Detect which cell encompasses the target text, then output its (X, Y) center coordinate. 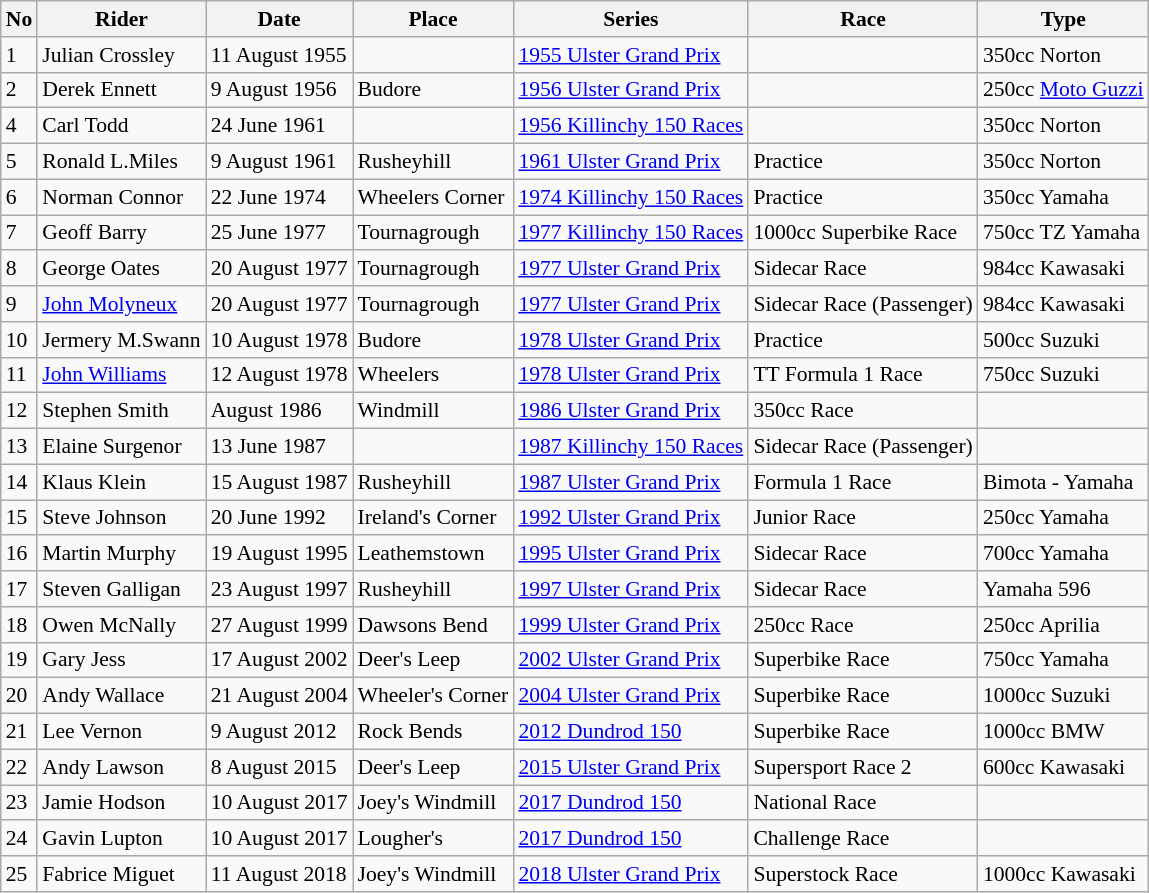
8 (20, 269)
Dawsons Bend (434, 625)
13 June 1987 (280, 447)
National Race (863, 803)
1956 Ulster Grand Prix (630, 90)
1986 Ulster Grand Prix (630, 411)
Rider (121, 19)
John Molyneux (121, 304)
Norman Connor (121, 197)
Leathemstown (434, 554)
1987 Ulster Grand Prix (630, 482)
Wheeler's Corner (434, 696)
John Williams (121, 375)
24 (20, 839)
Type (1064, 19)
Lougher's (434, 839)
27 August 1999 (280, 625)
Superstock Race (863, 874)
2 (20, 90)
Bimota - Yamaha (1064, 482)
1987 Killinchy 150 Races (630, 447)
Steve Johnson (121, 518)
Andy Wallace (121, 696)
12 August 1978 (280, 375)
10 (20, 340)
Elaine Surgenor (121, 447)
9 August 2012 (280, 732)
7 (20, 233)
Andy Lawson (121, 767)
Stephen Smith (121, 411)
250cc Moto Guzzi (1064, 90)
20 (20, 696)
22 June 1974 (280, 197)
9 August 1961 (280, 162)
11 August 1955 (280, 55)
1 (20, 55)
Gary Jess (121, 660)
9 August 1956 (280, 90)
1000cc BMW (1064, 732)
250cc Aprilia (1064, 625)
700cc Yamaha (1064, 554)
Ronald L.Miles (121, 162)
1999 Ulster Grand Prix (630, 625)
1997 Ulster Grand Prix (630, 589)
Series (630, 19)
250cc Yamaha (1064, 518)
Wheelers (434, 375)
Carl Todd (121, 126)
1956 Killinchy 150 Races (630, 126)
George Oates (121, 269)
6 (20, 197)
11 (20, 375)
2004 Ulster Grand Prix (630, 696)
Supersport Race 2 (863, 767)
600cc Kawasaki (1064, 767)
22 (20, 767)
Race (863, 19)
2015 Ulster Grand Prix (630, 767)
August 1986 (280, 411)
Jamie Hodson (121, 803)
Derek Ennett (121, 90)
15 August 1987 (280, 482)
18 (20, 625)
Martin Murphy (121, 554)
2018 Ulster Grand Prix (630, 874)
Klaus Klein (121, 482)
9 (20, 304)
1000cc Kawasaki (1064, 874)
13 (20, 447)
Formula 1 Race (863, 482)
17 August 2002 (280, 660)
21 August 2004 (280, 696)
Junior Race (863, 518)
Jermery M.Swann (121, 340)
1000cc Superbike Race (863, 233)
Julian Crossley (121, 55)
No (20, 19)
Challenge Race (863, 839)
500cc Suzuki (1064, 340)
19 August 1995 (280, 554)
Ireland's Corner (434, 518)
12 (20, 411)
20 June 1992 (280, 518)
25 June 1977 (280, 233)
10 August 1978 (280, 340)
Owen McNally (121, 625)
Geoff Barry (121, 233)
Gavin Lupton (121, 839)
Steven Galligan (121, 589)
5 (20, 162)
1000cc Suzuki (1064, 696)
24 June 1961 (280, 126)
2012 Dundrod 150 (630, 732)
21 (20, 732)
Date (280, 19)
750cc Suzuki (1064, 375)
Wheelers Corner (434, 197)
1977 Killinchy 150 Races (630, 233)
23 August 1997 (280, 589)
1992 Ulster Grand Prix (630, 518)
23 (20, 803)
14 (20, 482)
11 August 2018 (280, 874)
Lee Vernon (121, 732)
1955 Ulster Grand Prix (630, 55)
25 (20, 874)
1974 Killinchy 150 Races (630, 197)
Windmill (434, 411)
2002 Ulster Grand Prix (630, 660)
TT Formula 1 Race (863, 375)
4 (20, 126)
750cc Yamaha (1064, 660)
750cc TZ Yamaha (1064, 233)
1995 Ulster Grand Prix (630, 554)
Yamaha 596 (1064, 589)
Fabrice Miguet (121, 874)
250cc Race (863, 625)
1961 Ulster Grand Prix (630, 162)
17 (20, 589)
16 (20, 554)
350cc Yamaha (1064, 197)
Rock Bends (434, 732)
Place (434, 19)
15 (20, 518)
350cc Race (863, 411)
8 August 2015 (280, 767)
19 (20, 660)
